Extract the [x, y] coordinate from the center of the cell holding the provided text.  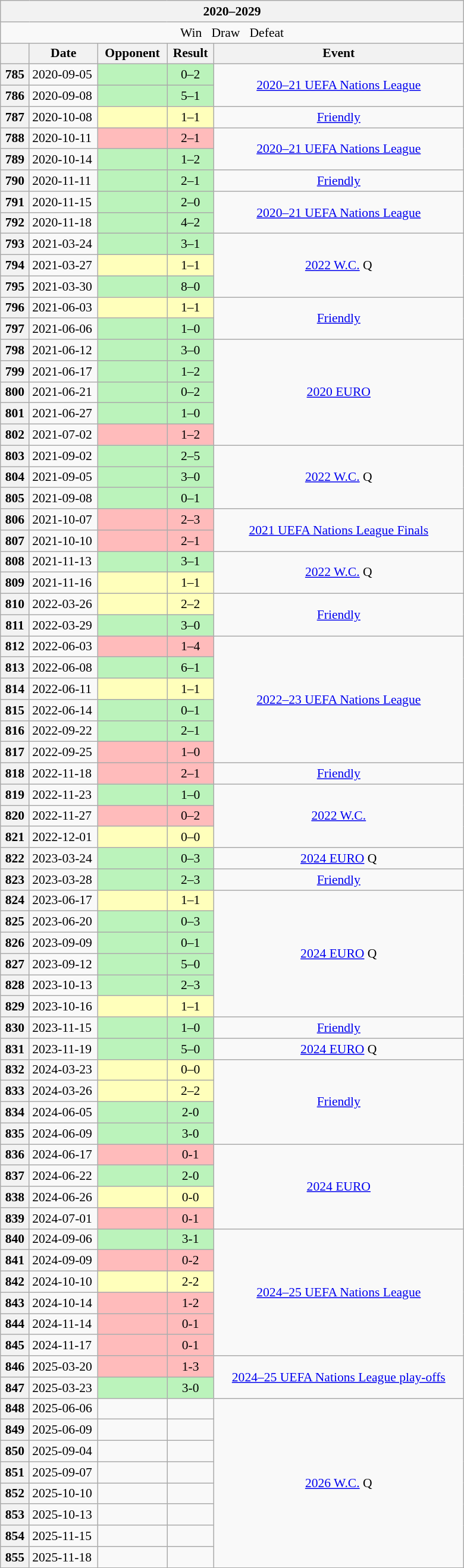
2022-11-27 [63, 816]
2021-06-03 [63, 308]
844 [15, 1324]
851 [15, 1472]
823 [15, 880]
2020-11-18 [63, 223]
824 [15, 901]
2024-11-17 [63, 1346]
2024-10-10 [63, 1282]
2021-06-06 [63, 329]
813 [15, 668]
3-1 [190, 1239]
2021-06-12 [63, 350]
807 [15, 541]
814 [15, 689]
2021-09-08 [63, 499]
805 [15, 499]
2023-09-12 [63, 964]
2022-11-18 [63, 774]
810 [15, 604]
789 [15, 160]
2024-07-01 [63, 1218]
2024-03-26 [63, 1091]
2024-03-23 [63, 1070]
820 [15, 816]
2020-10-14 [63, 160]
2022-06-08 [63, 668]
1-2 [190, 1303]
2024-06-22 [63, 1176]
2023-10-16 [63, 1007]
808 [15, 562]
2020–2029 [232, 11]
2025-06-09 [63, 1430]
826 [15, 943]
2–0 [190, 202]
2023-11-15 [63, 1028]
2021-07-02 [63, 435]
811 [15, 625]
818 [15, 774]
2020-10-08 [63, 117]
2-2 [190, 1282]
2021-03-30 [63, 286]
2025-09-04 [63, 1451]
840 [15, 1239]
787 [15, 117]
839 [15, 1218]
2–5 [190, 456]
786 [15, 96]
2021-11-13 [63, 562]
804 [15, 477]
2020-09-08 [63, 96]
2020 EURO [338, 392]
796 [15, 308]
794 [15, 266]
2024–25 UEFA Nations League play-offs [338, 1377]
822 [15, 858]
2021-10-07 [63, 519]
788 [15, 138]
2026 W.C. Q [338, 1482]
Win Draw Defeat [232, 33]
790 [15, 181]
798 [15, 350]
6–1 [190, 668]
797 [15, 329]
Result [190, 53]
1–4 [190, 647]
2021-06-21 [63, 392]
2023-10-13 [63, 985]
2023-06-17 [63, 901]
Date [63, 53]
2025-06-06 [63, 1409]
2025-03-23 [63, 1388]
806 [15, 519]
2021 UEFA Nations League Finals [338, 530]
0-2 [190, 1261]
2020-10-11 [63, 138]
2022-03-29 [63, 625]
Event [338, 53]
855 [15, 1557]
2022-03-26 [63, 604]
845 [15, 1346]
2024-11-14 [63, 1324]
2022 W.C. [338, 816]
2023-11-19 [63, 1049]
819 [15, 795]
812 [15, 647]
2021-03-27 [63, 266]
2024–25 UEFA Nations League [338, 1292]
815 [15, 710]
4–2 [190, 223]
2024-06-17 [63, 1155]
848 [15, 1409]
835 [15, 1134]
2022-06-03 [63, 647]
795 [15, 286]
2021-10-10 [63, 541]
817 [15, 752]
2022-06-14 [63, 710]
2024-10-14 [63, 1303]
849 [15, 1430]
793 [15, 244]
800 [15, 392]
802 [15, 435]
850 [15, 1451]
854 [15, 1536]
799 [15, 371]
2025-03-20 [63, 1367]
2021-06-17 [63, 371]
831 [15, 1049]
847 [15, 1388]
Opponent [132, 53]
2022-11-23 [63, 795]
2022-09-22 [63, 731]
2024-06-09 [63, 1134]
843 [15, 1303]
853 [15, 1515]
801 [15, 414]
841 [15, 1261]
827 [15, 964]
834 [15, 1113]
852 [15, 1494]
828 [15, 985]
838 [15, 1197]
2020-11-15 [63, 202]
836 [15, 1155]
2024-09-06 [63, 1239]
2021-03-24 [63, 244]
2023-03-24 [63, 858]
2020-09-05 [63, 75]
2023-06-20 [63, 922]
2022-06-11 [63, 689]
2020-11-11 [63, 181]
2024-06-05 [63, 1113]
2024 EURO [338, 1186]
846 [15, 1367]
2025-09-07 [63, 1472]
2024-06-26 [63, 1197]
2025-10-13 [63, 1515]
2021-09-02 [63, 456]
816 [15, 731]
1-3 [190, 1367]
2024-09-09 [63, 1261]
842 [15, 1282]
2021-11-16 [63, 583]
2021-06-27 [63, 414]
2022–23 UEFA Nations League [338, 700]
2021-09-05 [63, 477]
809 [15, 583]
2023-03-28 [63, 880]
8–0 [190, 286]
2022-09-25 [63, 752]
785 [15, 75]
833 [15, 1091]
5–1 [190, 96]
2022-12-01 [63, 837]
2025-11-18 [63, 1557]
0-0 [190, 1197]
2023-09-09 [63, 943]
791 [15, 202]
792 [15, 223]
829 [15, 1007]
837 [15, 1176]
2025-11-15 [63, 1536]
825 [15, 922]
2025-10-10 [63, 1494]
830 [15, 1028]
821 [15, 837]
803 [15, 456]
832 [15, 1070]
